For the text-containing cell, return its midpoint in (X, Y) coordinate format. 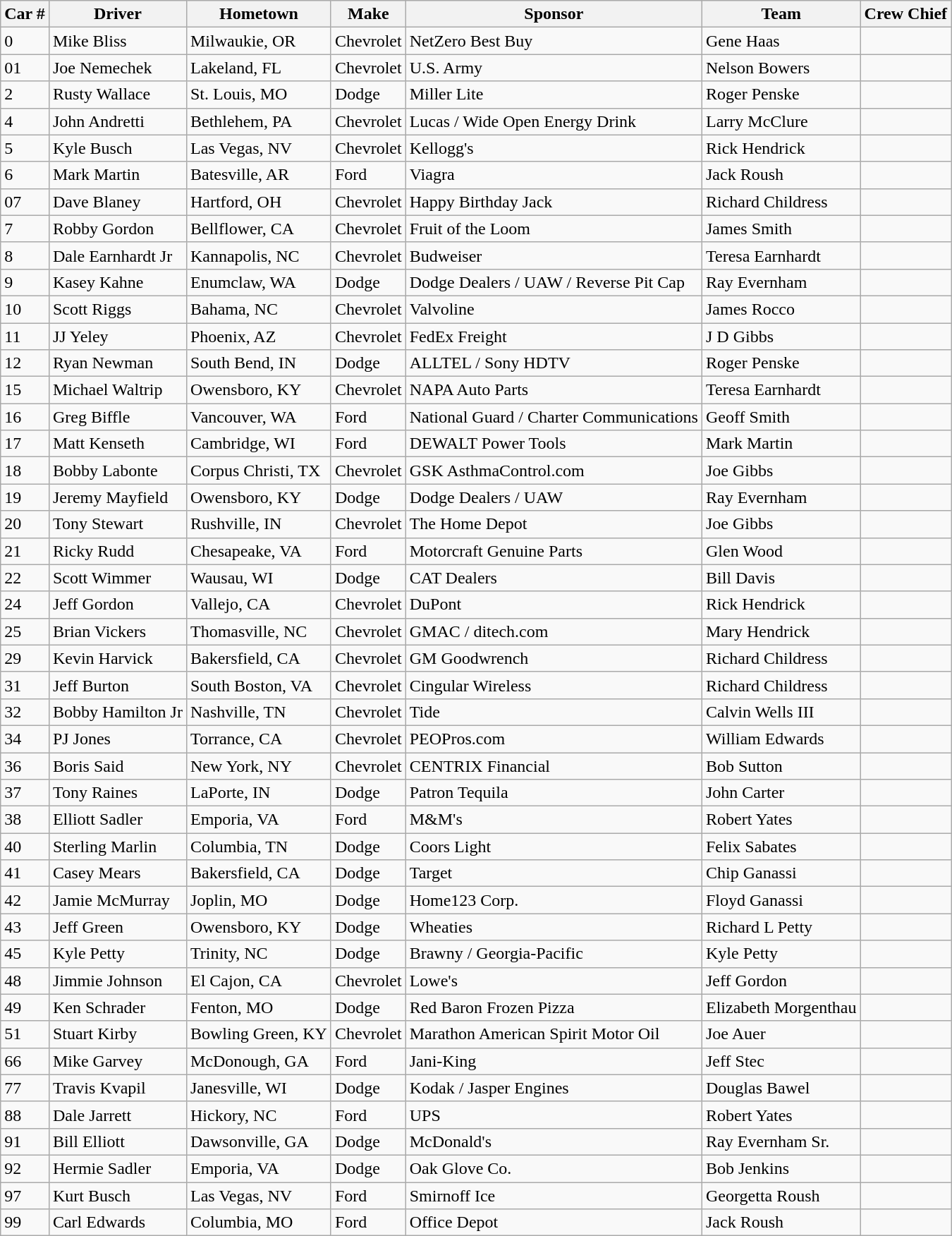
Red Baron Frozen Pizza (554, 1007)
8 (25, 255)
77 (25, 1088)
38 (25, 820)
Jeff Burton (117, 685)
Nelson Bowers (781, 68)
Oak Glove Co. (554, 1168)
Torrance, CA (258, 739)
Motorcraft Genuine Parts (554, 551)
Larry McClure (781, 121)
Smirnoff Ice (554, 1196)
PJ Jones (117, 739)
Geoff Smith (781, 417)
11 (25, 337)
Chip Ganassi (781, 873)
GM Goodwrench (554, 658)
Lucas / Wide Open Energy Drink (554, 121)
NAPA Auto Parts (554, 390)
Marathon American Spirit Motor Oil (554, 1034)
Carl Edwards (117, 1223)
U.S. Army (554, 68)
Bellflower, CA (258, 229)
Georgetta Roush (781, 1196)
21 (25, 551)
5 (25, 148)
PEOPros.com (554, 739)
Bowling Green, KY (258, 1034)
Kyle Busch (117, 148)
Tony Stewart (117, 524)
Bethlehem, PA (258, 121)
National Guard / Charter Communications (554, 417)
Trinity, NC (258, 954)
Patron Tequila (554, 793)
John Andretti (117, 121)
7 (25, 229)
Kodak / Jasper Engines (554, 1088)
Cambridge, WI (258, 444)
Brian Vickers (117, 631)
Milwaukie, OR (258, 41)
Corpus Christi, TX (258, 471)
Viagra (554, 175)
Bahama, NC (258, 309)
01 (25, 68)
CENTRIX Financial (554, 765)
Driver (117, 14)
Dale Jarrett (117, 1115)
6 (25, 175)
Coors Light (554, 847)
24 (25, 605)
Stuart Kirby (117, 1034)
Valvoline (554, 309)
25 (25, 631)
Dodge Dealers / UAW / Reverse Pit Cap (554, 282)
Lakeland, FL (258, 68)
Janesville, WI (258, 1088)
Target (554, 873)
Rusty Wallace (117, 95)
99 (25, 1223)
91 (25, 1141)
Bill Davis (781, 578)
92 (25, 1168)
31 (25, 685)
Kellogg's (554, 148)
NetZero Best Buy (554, 41)
Office Depot (554, 1223)
FedEx Freight (554, 337)
Miller Lite (554, 95)
Hometown (258, 14)
Make (368, 14)
12 (25, 363)
49 (25, 1007)
DuPont (554, 605)
Scott Riggs (117, 309)
El Cajon, CA (258, 981)
Jimmie Johnson (117, 981)
Tide (554, 712)
Cingular Wireless (554, 685)
GSK AsthmaControl.com (554, 471)
Hartford, OH (258, 202)
Travis Kvapil (117, 1088)
Rushville, IN (258, 524)
Jeff Stec (781, 1061)
10 (25, 309)
Calvin Wells III (781, 712)
Casey Mears (117, 873)
James Smith (781, 229)
16 (25, 417)
20 (25, 524)
41 (25, 873)
ALLTEL / Sony HDTV (554, 363)
Budweiser (554, 255)
2 (25, 95)
Michael Waltrip (117, 390)
Kevin Harvick (117, 658)
Hermie Sadler (117, 1168)
0 (25, 41)
Team (781, 14)
Elliott Sadler (117, 820)
Sterling Marlin (117, 847)
Bob Sutton (781, 765)
Jamie McMurray (117, 900)
Vallejo, CA (258, 605)
Joe Auer (781, 1034)
Kannapolis, NC (258, 255)
48 (25, 981)
37 (25, 793)
Bill Elliott (117, 1141)
Thomasville, NC (258, 631)
DEWALT Power Tools (554, 444)
McDonough, GA (258, 1061)
William Edwards (781, 739)
Gene Haas (781, 41)
Vancouver, WA (258, 417)
Ray Evernham Sr. (781, 1141)
Floyd Ganassi (781, 900)
Fruit of the Loom (554, 229)
88 (25, 1115)
Elizabeth Morgenthau (781, 1007)
Bobby Hamilton Jr (117, 712)
Chesapeake, VA (258, 551)
JJ Yeley (117, 337)
51 (25, 1034)
Happy Birthday Jack (554, 202)
Douglas Bawel (781, 1088)
Ken Schrader (117, 1007)
45 (25, 954)
Brawny / Georgia-Pacific (554, 954)
Greg Biffle (117, 417)
29 (25, 658)
Crew Chief (905, 14)
LaPorte, IN (258, 793)
22 (25, 578)
Jeremy Mayfield (117, 497)
Dave Blaney (117, 202)
Boris Said (117, 765)
M&M's (554, 820)
Felix Sabates (781, 847)
Ricky Rudd (117, 551)
Joplin, MO (258, 900)
Mike Bliss (117, 41)
Lowe's (554, 981)
J D Gibbs (781, 337)
Phoenix, AZ (258, 337)
Columbia, TN (258, 847)
Bobby Labonte (117, 471)
John Carter (781, 793)
Matt Kenseth (117, 444)
New York, NY (258, 765)
43 (25, 927)
19 (25, 497)
Glen Wood (781, 551)
17 (25, 444)
Ryan Newman (117, 363)
Dawsonville, GA (258, 1141)
McDonald's (554, 1141)
15 (25, 390)
Wheaties (554, 927)
Wausau, WI (258, 578)
42 (25, 900)
Scott Wimmer (117, 578)
South Boston, VA (258, 685)
Joe Nemechek (117, 68)
Home123 Corp. (554, 900)
Sponsor (554, 14)
Hickory, NC (258, 1115)
Bob Jenkins (781, 1168)
Dodge Dealers / UAW (554, 497)
Kurt Busch (117, 1196)
40 (25, 847)
Nashville, TN (258, 712)
66 (25, 1061)
Car # (25, 14)
97 (25, 1196)
CAT Dealers (554, 578)
34 (25, 739)
4 (25, 121)
Jeff Green (117, 927)
18 (25, 471)
Batesville, AR (258, 175)
Jani-King (554, 1061)
James Rocco (781, 309)
Robby Gordon (117, 229)
Richard L Petty (781, 927)
Fenton, MO (258, 1007)
Kasey Kahne (117, 282)
Columbia, MO (258, 1223)
Dale Earnhardt Jr (117, 255)
Tony Raines (117, 793)
St. Louis, MO (258, 95)
The Home Depot (554, 524)
07 (25, 202)
UPS (554, 1115)
32 (25, 712)
Mary Hendrick (781, 631)
9 (25, 282)
Enumclaw, WA (258, 282)
Mike Garvey (117, 1061)
South Bend, IN (258, 363)
GMAC / ditech.com (554, 631)
36 (25, 765)
